Return (x, y) of the center of cell containing provided text 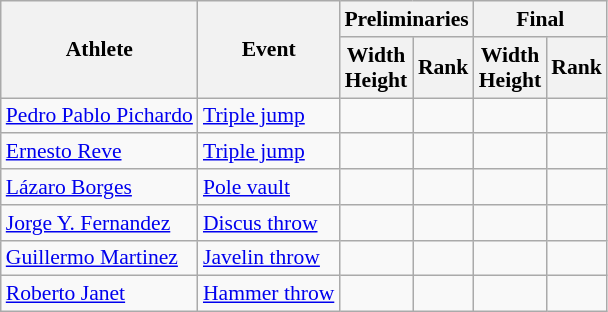
Pedro Pablo Pichardo (100, 116)
Guillermo Martinez (100, 258)
Discus throw (268, 223)
Roberto Janet (100, 294)
Final (540, 19)
Event (268, 50)
Lázaro Borges (100, 187)
Athlete (100, 50)
Jorge Y. Fernandez (100, 223)
Javelin throw (268, 258)
Hammer throw (268, 294)
Ernesto Reve (100, 152)
Preliminaries (406, 19)
Pole vault (268, 187)
